Capture the cell that displays the provided text and extract its (X, Y) central coordinate. 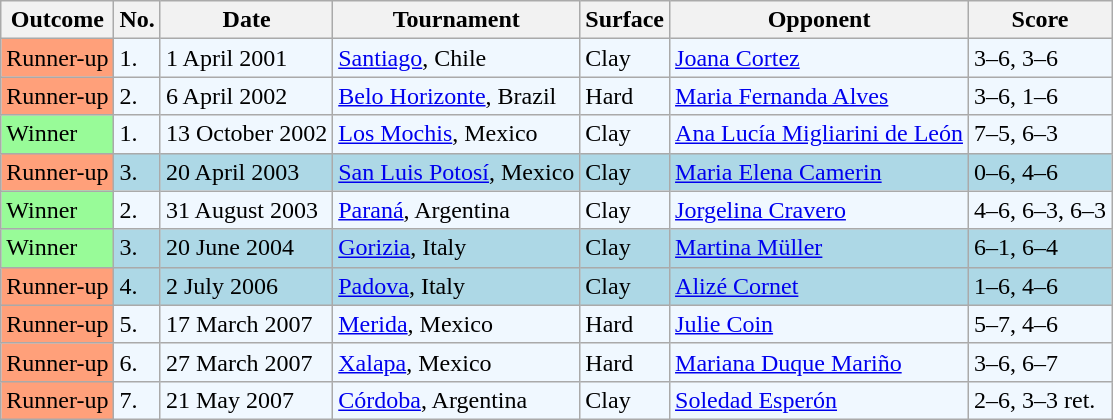
3–6, 6–7 (1040, 362)
1–6, 4–6 (1040, 286)
5–7, 4–6 (1040, 324)
20 June 2004 (246, 248)
Padova, Italy (456, 286)
Tournament (456, 20)
2 July 2006 (246, 286)
Ana Lucía Migliarini de León (820, 134)
0–6, 4–6 (1040, 172)
Joana Cortez (820, 58)
Xalapa, Mexico (456, 362)
No. (137, 20)
Paraná, Argentina (456, 210)
Gorizia, Italy (456, 248)
4–6, 6–3, 6–3 (1040, 210)
Soledad Esperón (820, 400)
Merida, Mexico (456, 324)
4. (137, 286)
Maria Elena Camerin (820, 172)
Outcome (58, 20)
3–6, 3–6 (1040, 58)
3–6, 1–6 (1040, 96)
13 October 2002 (246, 134)
Surface (625, 20)
Maria Fernanda Alves (820, 96)
20 April 2003 (246, 172)
27 March 2007 (246, 362)
Jorgelina Cravero (820, 210)
6 April 2002 (246, 96)
Date (246, 20)
5. (137, 324)
7. (137, 400)
Córdoba, Argentina (456, 400)
7–5, 6–3 (1040, 134)
17 March 2007 (246, 324)
1 April 2001 (246, 58)
San Luis Potosí, Mexico (456, 172)
2–6, 3–3 ret. (1040, 400)
Opponent (820, 20)
Santiago, Chile (456, 58)
21 May 2007 (246, 400)
Los Mochis, Mexico (456, 134)
6–1, 6–4 (1040, 248)
Score (1040, 20)
31 August 2003 (246, 210)
Julie Coin (820, 324)
Belo Horizonte, Brazil (456, 96)
6. (137, 362)
Alizé Cornet (820, 286)
Mariana Duque Mariño (820, 362)
Martina Müller (820, 248)
